Extract the (X, Y) coordinate from the center of the cell holding the provided text.  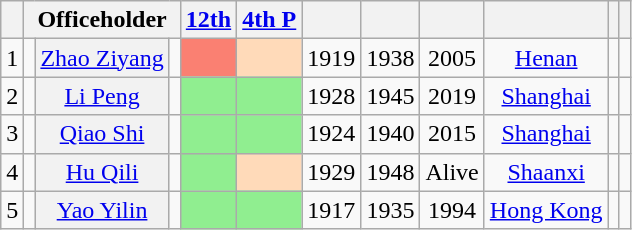
2005 (452, 58)
1994 (452, 210)
Shaanxi (546, 172)
1935 (390, 210)
1940 (390, 134)
Hu Qili (102, 172)
Alive (452, 172)
Yao Yilin (102, 210)
2019 (452, 96)
Qiao Shi (102, 134)
Hong Kong (546, 210)
1 (12, 58)
2015 (452, 134)
1928 (332, 96)
Zhao Ziyang (102, 58)
1929 (332, 172)
2 (12, 96)
5 (12, 210)
4th P (270, 20)
1917 (332, 210)
1938 (390, 58)
3 (12, 134)
1948 (390, 172)
1924 (332, 134)
Officeholder (102, 20)
4 (12, 172)
12th (208, 20)
1945 (390, 96)
Henan (546, 58)
1919 (332, 58)
Li Peng (102, 96)
